Pinpoint the cell where the given text exists, returning its [x, y] midpoint coordinate. 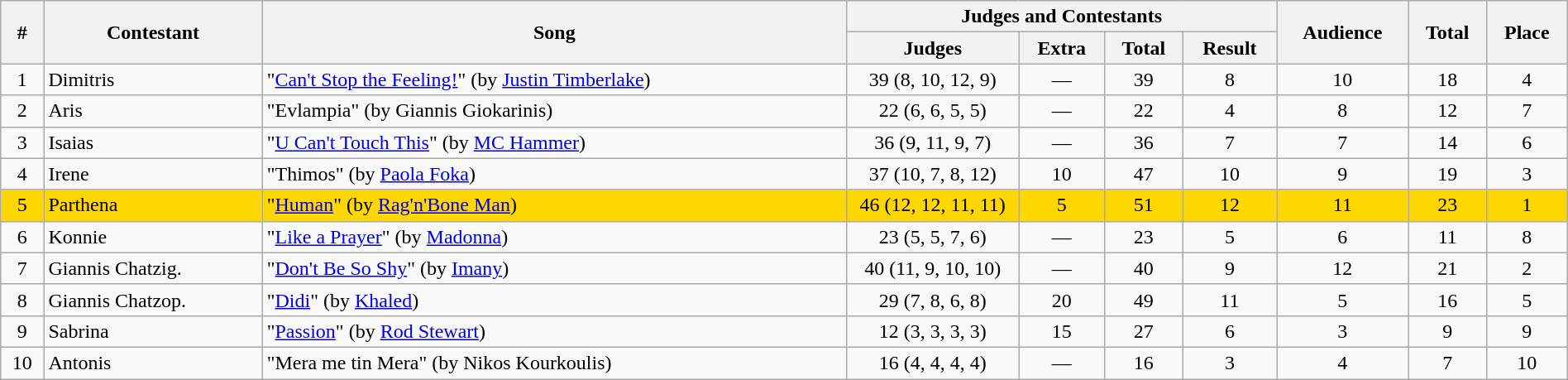
Extra [1062, 48]
51 [1144, 205]
Judges and Contestants [1062, 17]
"Mera me tin Mera" (by Nikos Kourkoulis) [554, 363]
Konnie [153, 237]
"Can't Stop the Feeling!" (by Justin Timberlake) [554, 79]
"Passion" (by Rod Stewart) [554, 331]
23 (5, 5, 7, 6) [933, 237]
22 [1144, 111]
Giannis Chatzig. [153, 268]
Giannis Chatzop. [153, 300]
Antonis [153, 363]
47 [1144, 174]
18 [1447, 79]
Dimitris [153, 79]
Judges [933, 48]
15 [1062, 331]
Result [1230, 48]
16 (4, 4, 4, 4) [933, 363]
40 (11, 9, 10, 10) [933, 268]
Song [554, 32]
27 [1144, 331]
"Human" (by Rag'n'Bone Man) [554, 205]
Audience [1343, 32]
"Like a Prayer" (by Madonna) [554, 237]
"Evlampia" (by Giannis Giokarinis) [554, 111]
Isaias [153, 142]
29 (7, 8, 6, 8) [933, 300]
"U Can't Touch This" (by MC Hammer) [554, 142]
49 [1144, 300]
22 (6, 6, 5, 5) [933, 111]
20 [1062, 300]
46 (12, 12, 11, 11) [933, 205]
Aris [153, 111]
Contestant [153, 32]
36 (9, 11, 9, 7) [933, 142]
19 [1447, 174]
39 (8, 10, 12, 9) [933, 79]
14 [1447, 142]
21 [1447, 268]
Parthena [153, 205]
Place [1527, 32]
Irene [153, 174]
"Didi" (by Khaled) [554, 300]
40 [1144, 268]
36 [1144, 142]
# [22, 32]
37 (10, 7, 8, 12) [933, 174]
39 [1144, 79]
"Don't Be So Shy" (by Imany) [554, 268]
12 (3, 3, 3, 3) [933, 331]
Sabrina [153, 331]
"Thimos" (by Paola Foka) [554, 174]
